From the cell containing the given text, extract its center point as (x, y) coordinate. 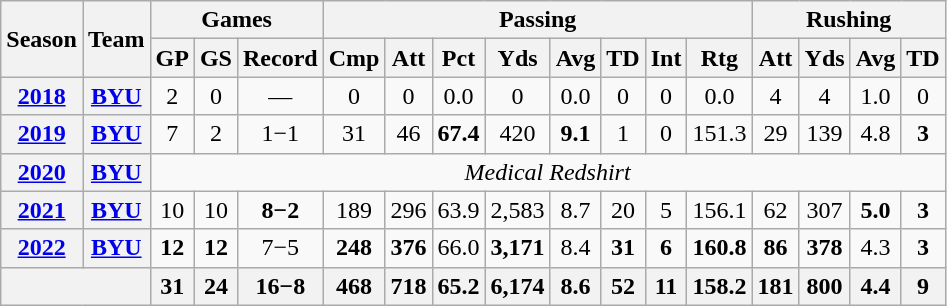
62 (776, 210)
376 (408, 248)
8.4 (576, 248)
16−8 (280, 286)
5 (666, 210)
52 (623, 286)
156.1 (720, 210)
9.1 (576, 134)
181 (776, 286)
Medical Redshirt (548, 172)
Int (666, 58)
2,583 (518, 210)
189 (354, 210)
420 (518, 134)
468 (354, 286)
Season (42, 39)
— (280, 96)
7 (172, 134)
139 (824, 134)
2018 (42, 96)
66.0 (458, 248)
Passing (538, 20)
65.2 (458, 286)
63.9 (458, 210)
8.6 (576, 286)
6,174 (518, 286)
718 (408, 286)
151.3 (720, 134)
8.7 (576, 210)
800 (824, 286)
296 (408, 210)
4.3 (876, 248)
11 (666, 286)
160.8 (720, 248)
378 (824, 248)
2020 (42, 172)
2021 (42, 210)
158.2 (720, 286)
2019 (42, 134)
1 (623, 134)
9 (923, 286)
Cmp (354, 58)
2022 (42, 248)
8−2 (280, 210)
67.4 (458, 134)
248 (354, 248)
1.0 (876, 96)
20 (623, 210)
3,171 (518, 248)
24 (216, 286)
Rtg (720, 58)
307 (824, 210)
GP (172, 58)
GS (216, 58)
Pct (458, 58)
Rushing (848, 20)
Team (116, 39)
5.0 (876, 210)
Games (236, 20)
Record (280, 58)
4.8 (876, 134)
29 (776, 134)
86 (776, 248)
7−5 (280, 248)
46 (408, 134)
4.4 (876, 286)
1−1 (280, 134)
6 (666, 248)
